Search for the cell housing the specified text and yield its [x, y] center coordinate. 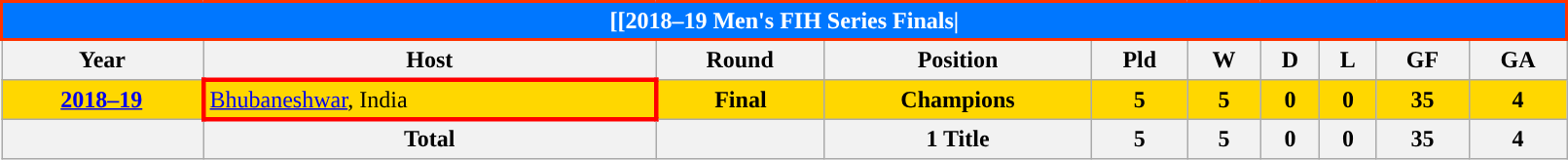
Champions [958, 100]
L [1348, 60]
Round [740, 60]
Final [740, 100]
GA [1518, 60]
1 Title [958, 139]
Pld [1140, 60]
[[2018–19 Men's FIH Series Finals| [784, 21]
GF [1423, 60]
2018–19 [103, 100]
Bhubaneshwar, India [430, 100]
Position [958, 60]
D [1291, 60]
Year [103, 60]
Host [430, 60]
Total [430, 139]
W [1224, 60]
